Return [x, y] of the center of cell containing provided text 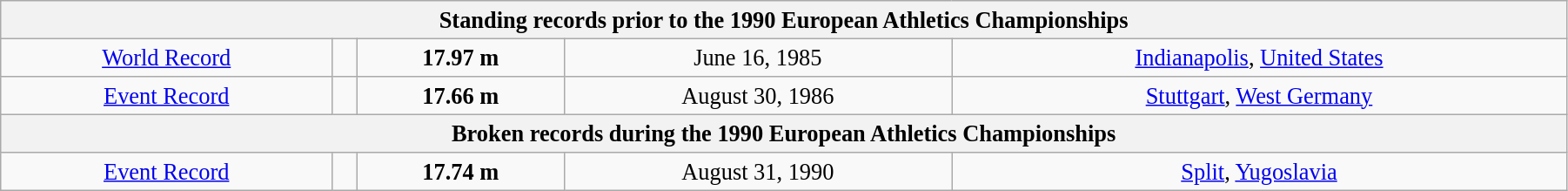
Standing records prior to the 1990 European Athletics Championships [784, 19]
June 16, 1985 [757, 58]
17.74 m [460, 172]
17.66 m [460, 95]
August 30, 1986 [757, 95]
17.97 m [460, 58]
Broken records during the 1990 European Athletics Championships [784, 133]
August 31, 1990 [757, 172]
Indianapolis, United States [1260, 58]
Split, Yugoslavia [1260, 172]
Stuttgart, West Germany [1260, 95]
World Record [167, 58]
